Determine the (x, y) coordinate at the center of the cell enclosing the given text.  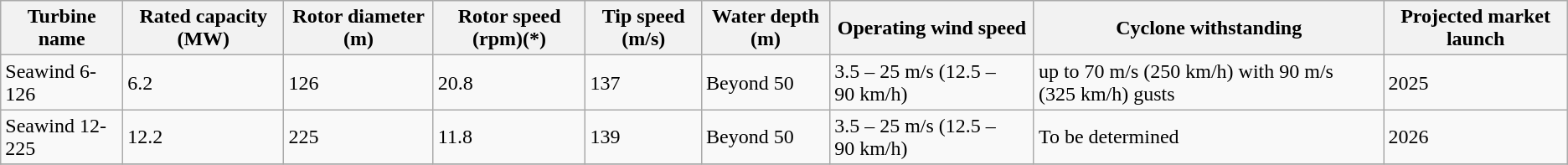
139 (643, 137)
Turbine name (62, 28)
12.2 (204, 137)
Projected market launch (1476, 28)
Rated capacity (MW) (204, 28)
Rotor diameter (m) (358, 28)
225 (358, 137)
2026 (1476, 137)
up to 70 m/s (250 km/h) with 90 m/s (325 km/h) gusts (1209, 82)
2025 (1476, 82)
Water depth (m) (766, 28)
Seawind 12-225 (62, 137)
Cyclone withstanding (1209, 28)
Seawind 6-126 (62, 82)
20.8 (509, 82)
Operating wind speed (932, 28)
Tip speed (m/s) (643, 28)
126 (358, 82)
137 (643, 82)
6.2 (204, 82)
Rotor speed (rpm)(*) (509, 28)
To be determined (1209, 137)
11.8 (509, 137)
